Scan for the cell matching the given text and deliver its (x, y) coordinate at center. 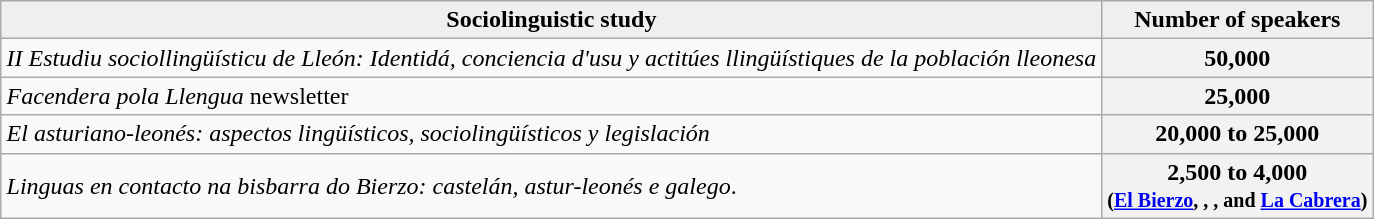
Linguas en contacto na bisbarra do Bierzo: castelán, astur-leonés e galego. (552, 186)
Number of speakers (1238, 20)
20,000 to 25,000 (1238, 134)
25,000 (1238, 96)
El asturiano-leonés: aspectos lingüísticos, sociolingüísticos y legislación (552, 134)
Sociolinguistic study (552, 20)
Facendera pola Llengua newsletter (552, 96)
II Estudiu sociollingüísticu de Lleón: Identidá, conciencia d'usu y actitúes llingüístiques de la población lleonesa (552, 58)
50,000 (1238, 58)
2,500 to 4,000(El Bierzo, , , and La Cabrera) (1238, 186)
